Capture the cell that displays the provided text and extract its [X, Y] central coordinate. 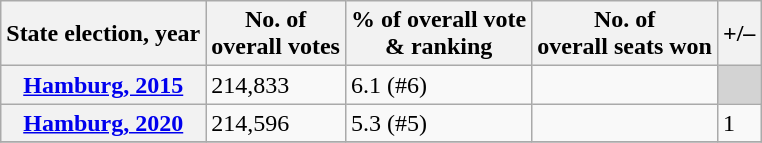
Hamburg, 2020 [104, 123]
No. ofoverall votes [276, 34]
1 [738, 123]
No. ofoverall seats won [625, 34]
214,596 [276, 123]
214,833 [276, 85]
State election, year [104, 34]
+/– [738, 34]
5.3 (#5) [438, 123]
Hamburg, 2015 [104, 85]
% of overall vote & ranking [438, 34]
6.1 (#6) [438, 85]
